Provide the (x, y) coordinate of the cell's center where the given text is located.  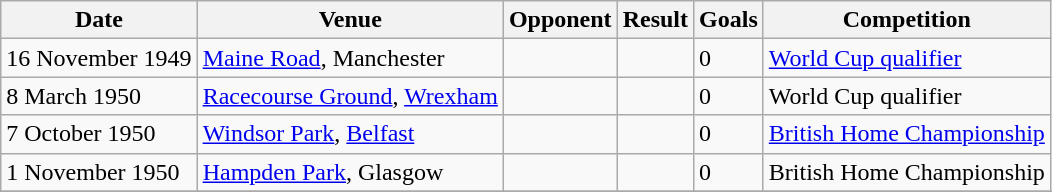
Hampden Park, Glasgow (350, 172)
Goals (729, 20)
1 November 1950 (99, 172)
Venue (350, 20)
Result (655, 20)
Racecourse Ground, Wrexham (350, 96)
Date (99, 20)
16 November 1949 (99, 58)
Windsor Park, Belfast (350, 134)
7 October 1950 (99, 134)
Maine Road, Manchester (350, 58)
Competition (906, 20)
Opponent (560, 20)
8 March 1950 (99, 96)
